Return the [X, Y] coordinate for the center point of the cell that contains the specified text.  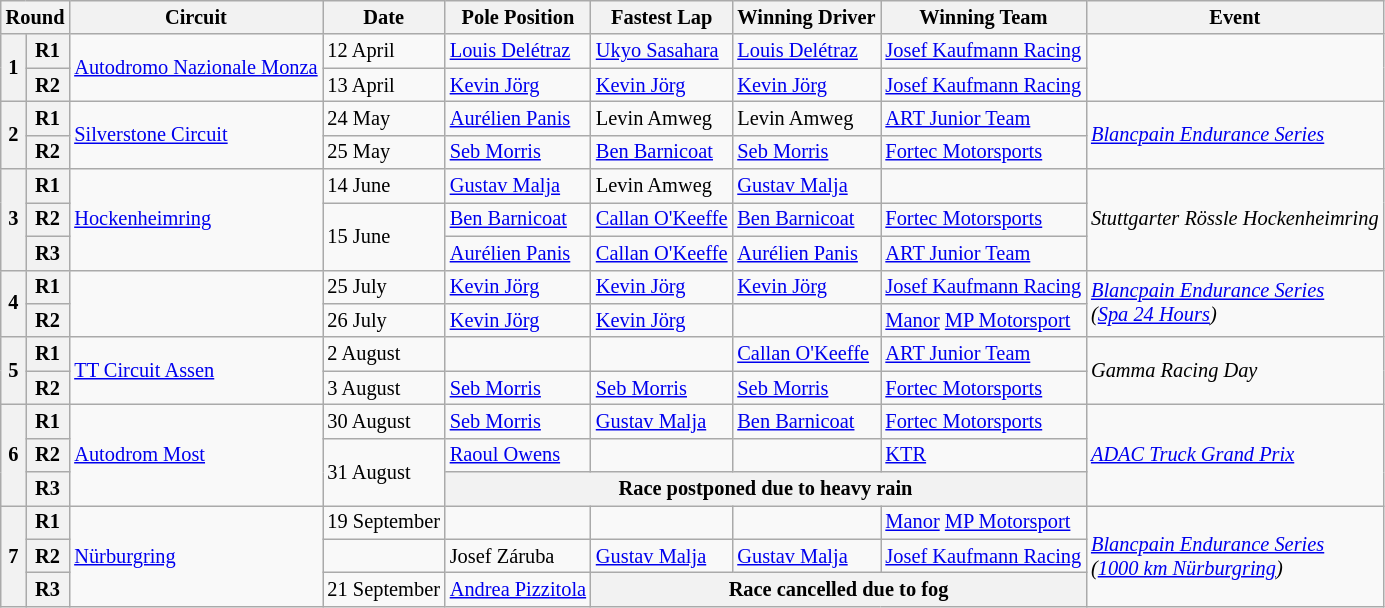
Raoul Owens [518, 455]
Ukyo Sasahara [662, 51]
Blancpain Endurance Series(1000 km Nürburgring) [1234, 556]
24 May [383, 118]
14 June [383, 186]
26 July [383, 320]
Event [1234, 17]
25 May [383, 152]
4 [14, 304]
Winning Team [983, 17]
Josef Záruba [518, 556]
21 September [383, 589]
19 September [383, 522]
13 April [383, 85]
Pole Position [518, 17]
Hockenheimring [196, 220]
6 [14, 454]
TT Circuit Assen [196, 370]
Stuttgarter Rössle Hockenheimring [1234, 220]
1 [14, 68]
25 July [383, 287]
ADAC Truck Grand Prix [1234, 454]
Gamma Racing Day [1234, 370]
15 June [383, 236]
31 August [383, 472]
2 [14, 134]
Andrea Pizzitola [518, 589]
Fastest Lap [662, 17]
2 August [383, 354]
Race postponed due to heavy rain [766, 489]
5 [14, 370]
Autodrom Most [196, 454]
12 April [383, 51]
Date [383, 17]
Blancpain Endurance Series [1234, 134]
KTR [983, 455]
Autodromo Nazionale Monza [196, 68]
Winning Driver [806, 17]
Circuit [196, 17]
30 August [383, 421]
3 August [383, 388]
Blancpain Endurance Series(Spa 24 Hours) [1234, 304]
7 [14, 556]
Silverstone Circuit [196, 134]
Round [36, 17]
Race cancelled due to fog [838, 589]
3 [14, 220]
Nürburgring [196, 556]
